Return the [X, Y] coordinate for the center point of the cell that contains the specified text.  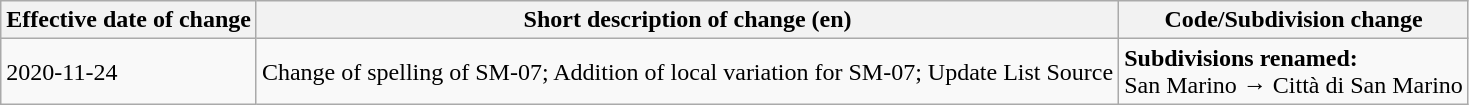
2020-11-24 [129, 72]
Code/Subdivision change [1294, 20]
Change of spelling of SM-07; Addition of local variation for SM-07; Update List Source [687, 72]
Effective date of change [129, 20]
Subdivisions renamed: San Marino → Città di San Marino [1294, 72]
Short description of change (en) [687, 20]
